Search for the cell housing the specified text and yield its (X, Y) center coordinate. 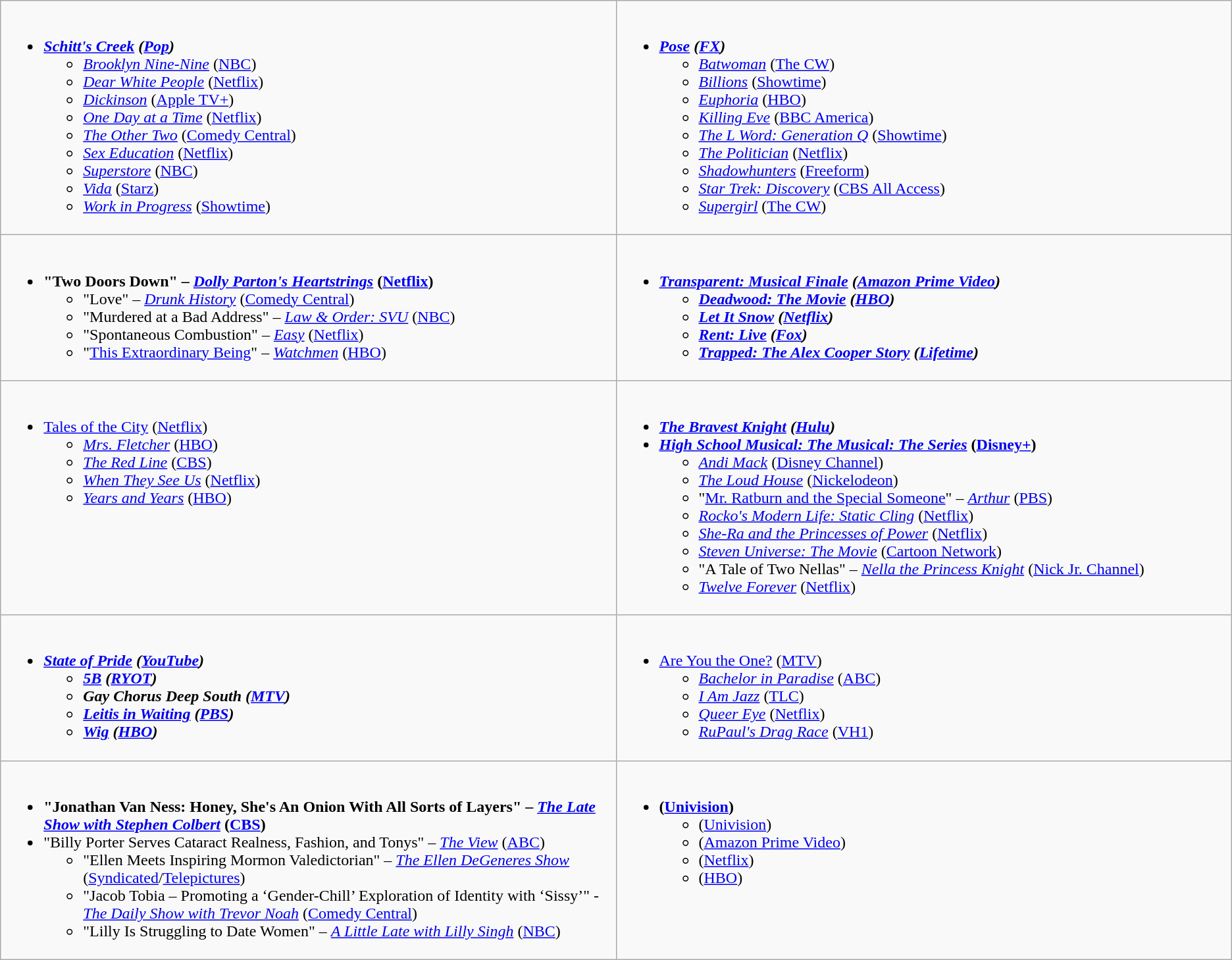
Tales of the City (Netflix)Mrs. Fletcher (HBO)The Red Line (CBS)When They See Us (Netflix)Years and Years (HBO) (308, 498)
State of Pride (YouTube)5B (RYOT)Gay Chorus Deep South (MTV)Leitis in Waiting (PBS)Wig (HBO) (308, 687)
(Univision) (Univision) (Amazon Prime Video) (Netflix) (HBO) (924, 860)
Are You the One? (MTV)Bachelor in Paradise (ABC)I Am Jazz (TLC)Queer Eye (Netflix)RuPaul's Drag Race (VH1) (924, 687)
